From the cell containing the given text, extract its center point as [X, Y] coordinate. 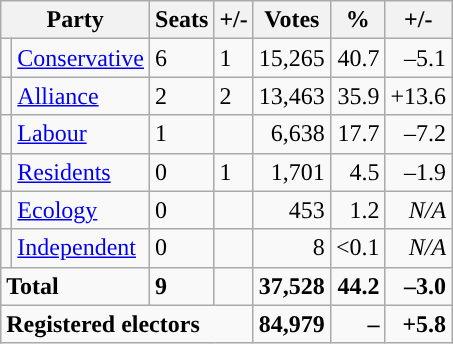
4.5 [358, 172]
84,979 [292, 324]
15,265 [292, 58]
35.9 [358, 96]
6,638 [292, 134]
1,701 [292, 172]
17.7 [358, 134]
13,463 [292, 96]
Ecology [81, 210]
–7.2 [418, 134]
Conservative [81, 58]
Residents [81, 172]
Alliance [81, 96]
Registered electors [128, 324]
+5.8 [418, 324]
44.2 [358, 286]
37,528 [292, 286]
+13.6 [418, 96]
9 [182, 286]
Independent [81, 248]
8 [292, 248]
Total [76, 286]
<0.1 [358, 248]
Labour [81, 134]
Seats [182, 20]
1.2 [358, 210]
6 [182, 58]
40.7 [358, 58]
Votes [292, 20]
–3.0 [418, 286]
453 [292, 210]
–5.1 [418, 58]
Party [76, 20]
% [358, 20]
–1.9 [418, 172]
– [358, 324]
